Pinpoint the cell where the given text exists, returning its (x, y) midpoint coordinate. 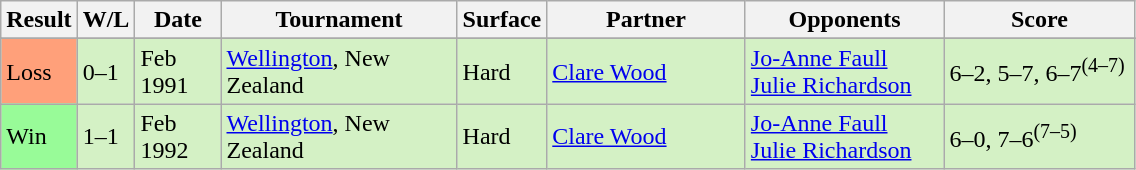
Result (39, 20)
Opponents (844, 20)
Surface (502, 20)
Partner (646, 20)
6–2, 5–7, 6–7(4–7) (1040, 72)
Score (1040, 20)
Loss (39, 72)
1–1 (106, 136)
Date (178, 20)
6–0, 7–6(7–5) (1040, 136)
Win (39, 136)
0–1 (106, 72)
Tournament (339, 20)
Feb 1992 (178, 136)
Feb 1991 (178, 72)
W/L (106, 20)
